Return (X, Y) of the center of cell containing provided text 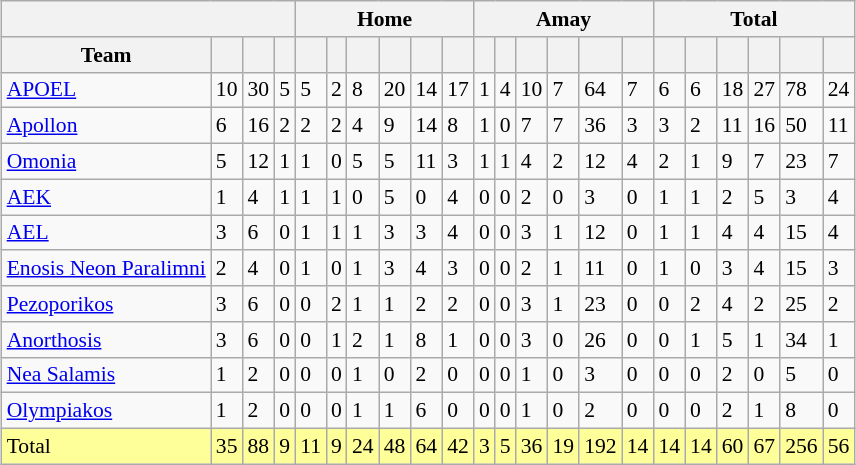
Team (106, 55)
30 (258, 90)
Apollon (106, 126)
35 (227, 447)
Nea Salamis (106, 375)
APOEL (106, 90)
25 (802, 304)
Olympiakos (106, 411)
256 (802, 447)
Home (384, 19)
Amay (564, 19)
60 (733, 447)
67 (764, 447)
20 (395, 90)
78 (802, 90)
34 (802, 340)
AEK (106, 197)
48 (395, 447)
88 (258, 447)
19 (563, 447)
17 (458, 90)
192 (600, 447)
26 (600, 340)
50 (802, 126)
56 (839, 447)
27 (764, 90)
Omonia (106, 162)
AEL (106, 233)
Pezoporikos (106, 304)
18 (733, 90)
Anorthosis (106, 340)
Enosis Neon Paralimni (106, 269)
42 (458, 447)
